Scan for the cell matching the given text and deliver its [X, Y] coordinate at center. 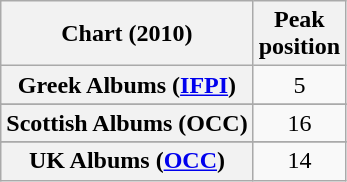
Peakposition [299, 34]
UK Albums (OCC) [127, 161]
Scottish Albums (OCC) [127, 123]
16 [299, 123]
14 [299, 161]
Greek Albums (IFPI) [127, 85]
Chart (2010) [127, 34]
5 [299, 85]
